Find where the given text appears and provide that cell's center as [X, Y] coordinate. 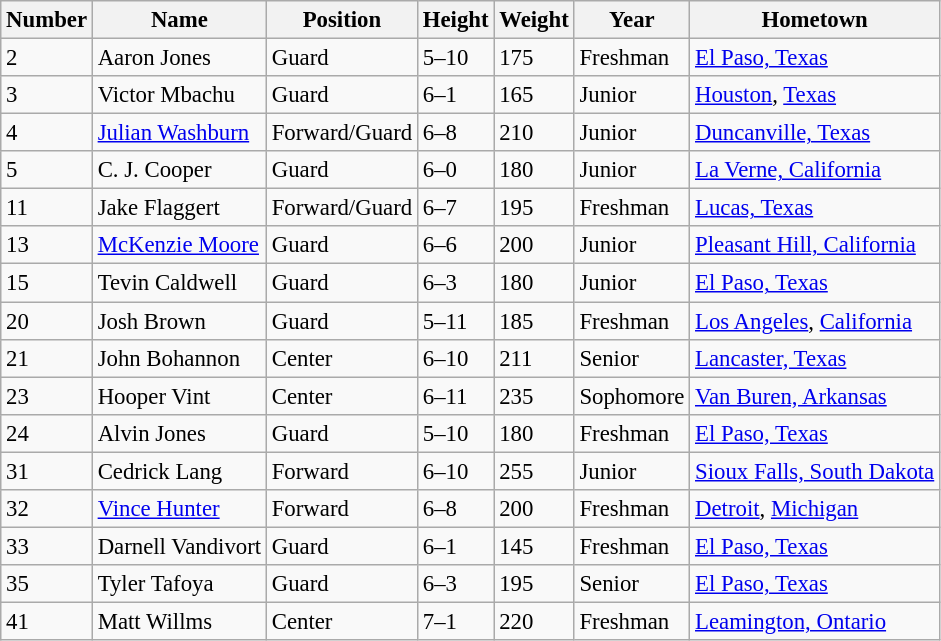
6–0 [455, 170]
Lucas, Texas [815, 208]
Position [342, 20]
6–7 [455, 208]
La Verne, California [815, 170]
210 [534, 133]
Duncanville, Texas [815, 133]
165 [534, 95]
Van Buren, Arkansas [815, 396]
Darnell Vandivort [179, 546]
Vince Hunter [179, 509]
McKenzie Moore [179, 245]
33 [47, 546]
Matt Willms [179, 621]
24 [47, 433]
145 [534, 546]
23 [47, 396]
Hooper Vint [179, 396]
211 [534, 358]
Name [179, 20]
2 [47, 58]
Pleasant Hill, California [815, 245]
7–1 [455, 621]
35 [47, 584]
175 [534, 58]
Lancaster, Texas [815, 358]
15 [47, 283]
32 [47, 509]
220 [534, 621]
Detroit, Michigan [815, 509]
Alvin Jones [179, 433]
Los Angeles, California [815, 321]
6–6 [455, 245]
5–11 [455, 321]
185 [534, 321]
Victor Mbachu [179, 95]
Houston, Texas [815, 95]
255 [534, 471]
Jake Flaggert [179, 208]
41 [47, 621]
Leamington, Ontario [815, 621]
Julian Washburn [179, 133]
Height [455, 20]
Year [632, 20]
31 [47, 471]
Aaron Jones [179, 58]
Sophomore [632, 396]
11 [47, 208]
13 [47, 245]
Tevin Caldwell [179, 283]
20 [47, 321]
Sioux Falls, South Dakota [815, 471]
3 [47, 95]
Weight [534, 20]
21 [47, 358]
Tyler Tafoya [179, 584]
6–11 [455, 396]
C. J. Cooper [179, 170]
235 [534, 396]
Josh Brown [179, 321]
John Bohannon [179, 358]
4 [47, 133]
Cedrick Lang [179, 471]
5 [47, 170]
Number [47, 20]
Hometown [815, 20]
